Return (X, Y) of the center of cell containing provided text 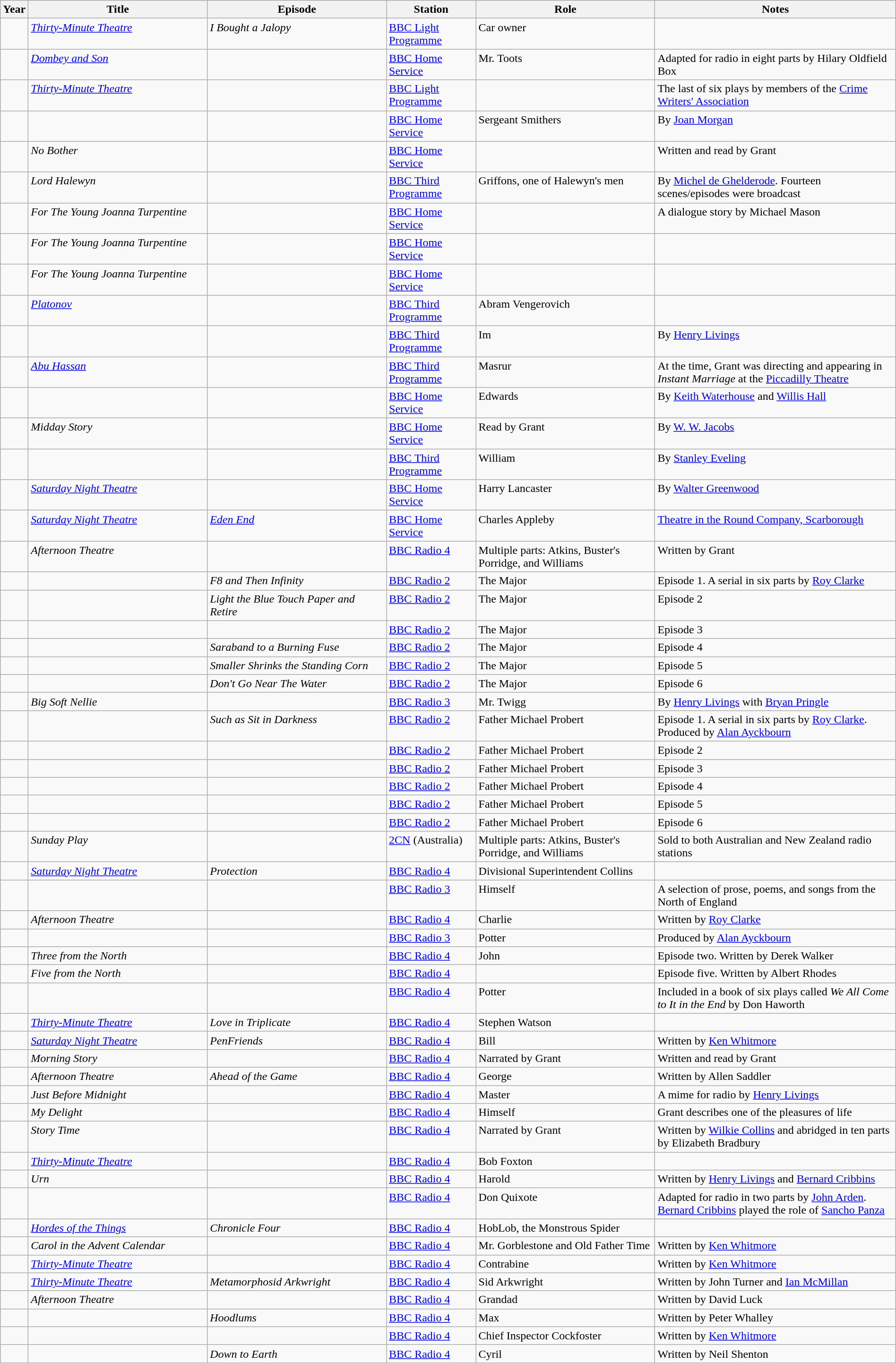
Title (118, 9)
Love in Triplicate (297, 1022)
Don Quixote (565, 1203)
Three from the North (118, 956)
Sunday Play (118, 847)
Written by Henry Livings and Bernard Cribbins (775, 1179)
Written by Roy Clarke (775, 920)
Hordes of the Things (118, 1228)
Contrabine (565, 1264)
Im (565, 341)
Written by Grant (775, 557)
John (565, 956)
Divisional Superintendent Collins (565, 871)
Chronicle Four (297, 1228)
Big Soft Nellie (118, 701)
By Henry Livings (775, 341)
Episode 1. A serial in six parts by Roy Clarke (775, 581)
Mr. Gorblestone and Old Father Time (565, 1246)
Platonov (118, 310)
Bill (565, 1040)
By Stanley Eveling (775, 464)
Griffons, one of Halewyn's men (565, 187)
Episode 1. A serial in six parts by Roy Clarke. Produced by Alan Ayckbourn (775, 726)
Theatre in the Round Company, Scarborough (775, 526)
Light the Blue Touch Paper and Retire (297, 605)
Mr. Twigg (565, 701)
Ahead of the Game (297, 1076)
Urn (118, 1179)
By Michel de Ghelderode. Fourteen scenes/episodes were broadcast (775, 187)
Eden End (297, 526)
Grandad (565, 1300)
A selection of prose, poems, and songs from the North of England (775, 895)
William (565, 464)
A dialogue story by Michael Mason (775, 218)
A mime for radio by Henry Livings (775, 1094)
Produced by Alan Ayckbourn (775, 938)
Stephen Watson (565, 1022)
Episode (297, 9)
Written by Neil Shenton (775, 1354)
Chief Inspector Cockfoster (565, 1336)
Hoodlums (297, 1318)
Written by Allen Saddler (775, 1076)
My Delight (118, 1113)
Included in a book of six plays called We All Come to It in the End by Don Haworth (775, 998)
By Walter Greenwood (775, 495)
Written by Wilkie Collins and abridged in ten parts by Elizabeth Bradbury (775, 1137)
Masrur (565, 371)
Grant describes one of the pleasures of life (775, 1113)
Harold (565, 1179)
Just Before Midnight (118, 1094)
Five from the North (118, 974)
Station (431, 9)
I Bought a Jalopy (297, 34)
Lord Halewyn (118, 187)
Episode five. Written by Albert Rhodes (775, 974)
Smaller Shrinks the Standing Corn (297, 665)
Midday Story (118, 434)
Car owner (565, 34)
Such as Sit in Darkness (297, 726)
Dombey and Son (118, 64)
The last of six plays by members of the Crime Writers' Association (775, 95)
Charlie (565, 920)
Abu Hassan (118, 371)
Cyril (565, 1354)
Written by David Luck (775, 1300)
Abram Vengerovich (565, 310)
George (565, 1076)
By Henry Livings with Bryan Pringle (775, 701)
Written by John Turner and Ian McMillan (775, 1282)
Read by Grant (565, 434)
By Joan Morgan (775, 126)
Role (565, 9)
Carol in the Advent Calendar (118, 1246)
Sold to both Australian and New Zealand radio stations (775, 847)
Charles Appleby (565, 526)
Protection (297, 871)
At the time, Grant was directing and appearing in Instant Marriage at the Piccadilly Theatre (775, 371)
Year (14, 9)
Episode two. Written by Derek Walker (775, 956)
Adapted for radio in eight parts by Hilary Oldfield Box (775, 64)
Down to Earth (297, 1354)
Notes (775, 9)
Written by Peter Whalley (775, 1318)
Story Time (118, 1137)
Edwards (565, 403)
Saraband to a Burning Fuse (297, 647)
No Bother (118, 157)
Sid Arkwright (565, 1282)
Sergeant Smithers (565, 126)
Master (565, 1094)
2CN (Australia) (431, 847)
Adapted for radio in two parts by John Arden. Bernard Cribbins played the role of Sancho Panza (775, 1203)
Harry Lancaster (565, 495)
Don't Go Near The Water (297, 683)
PenFriends (297, 1040)
Mr. Toots (565, 64)
By W. W. Jacobs (775, 434)
Max (565, 1318)
Metamorphosid Arkwright (297, 1282)
HobLob, the Monstrous Spider (565, 1228)
Bob Foxton (565, 1161)
Morning Story (118, 1058)
F8 and Then Infinity (297, 581)
By Keith Waterhouse and Willis Hall (775, 403)
